Search for the cell housing the specified text and yield its [X, Y] center coordinate. 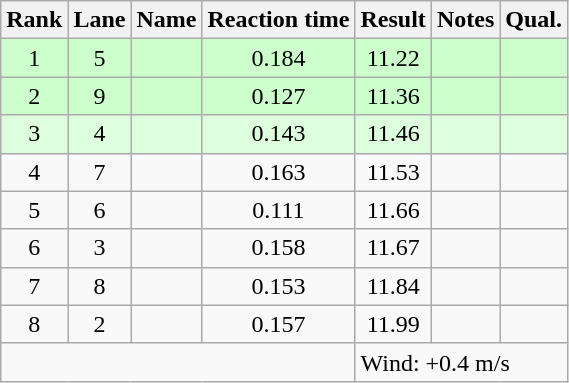
9 [100, 96]
11.84 [393, 286]
0.184 [278, 58]
Rank [34, 20]
Name [166, 20]
Wind: +0.4 m/s [462, 362]
Qual. [534, 20]
11.53 [393, 172]
0.143 [278, 134]
11.67 [393, 248]
11.22 [393, 58]
11.36 [393, 96]
0.157 [278, 324]
0.163 [278, 172]
1 [34, 58]
0.158 [278, 248]
0.153 [278, 286]
0.111 [278, 210]
11.66 [393, 210]
11.99 [393, 324]
11.46 [393, 134]
Lane [100, 20]
Result [393, 20]
Notes [465, 20]
Reaction time [278, 20]
0.127 [278, 96]
